Determine the (x, y) coordinate at the center of the cell enclosing the given text.  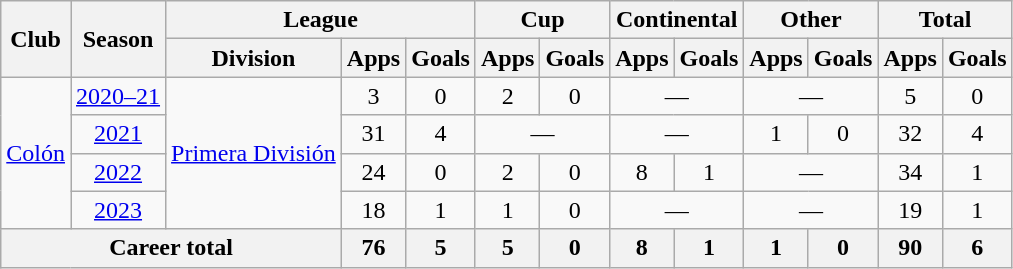
6 (977, 248)
2023 (118, 210)
League (321, 20)
Cup (542, 20)
2020–21 (118, 96)
76 (373, 248)
90 (910, 248)
Club (36, 39)
Continental (677, 20)
2021 (118, 134)
Season (118, 39)
Career total (172, 248)
Division (254, 58)
18 (373, 210)
24 (373, 172)
32 (910, 134)
Other (811, 20)
19 (910, 210)
Primera División (254, 153)
3 (373, 96)
Total (945, 20)
31 (373, 134)
34 (910, 172)
2022 (118, 172)
Colón (36, 153)
